Pinpoint the cell where the given text exists, returning its (X, Y) midpoint coordinate. 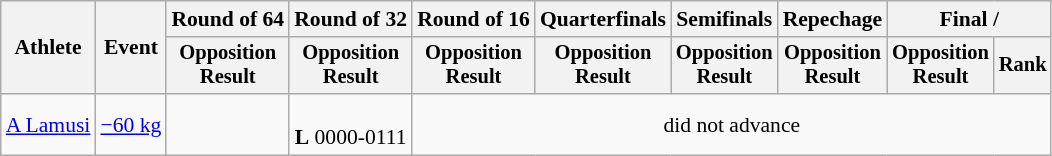
L 0000-0111 (350, 124)
Final / (969, 19)
Quarterfinals (603, 19)
A Lamusi (48, 124)
did not advance (732, 124)
Round of 16 (474, 19)
Semifinals (724, 19)
Round of 32 (350, 19)
Rank (1023, 66)
−60 kg (130, 124)
Round of 64 (228, 19)
Athlete (48, 48)
Repechage (833, 19)
Event (130, 48)
